For the text-containing cell, return its midpoint in [x, y] coordinate format. 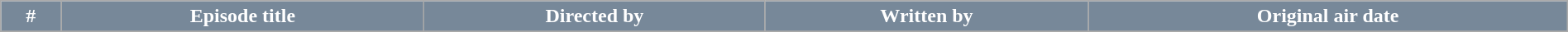
Original air date [1328, 16]
Directed by [595, 16]
# [31, 16]
Episode title [243, 16]
Written by [926, 16]
